Locate the cell with the specified text and output its (X, Y) center coordinate. 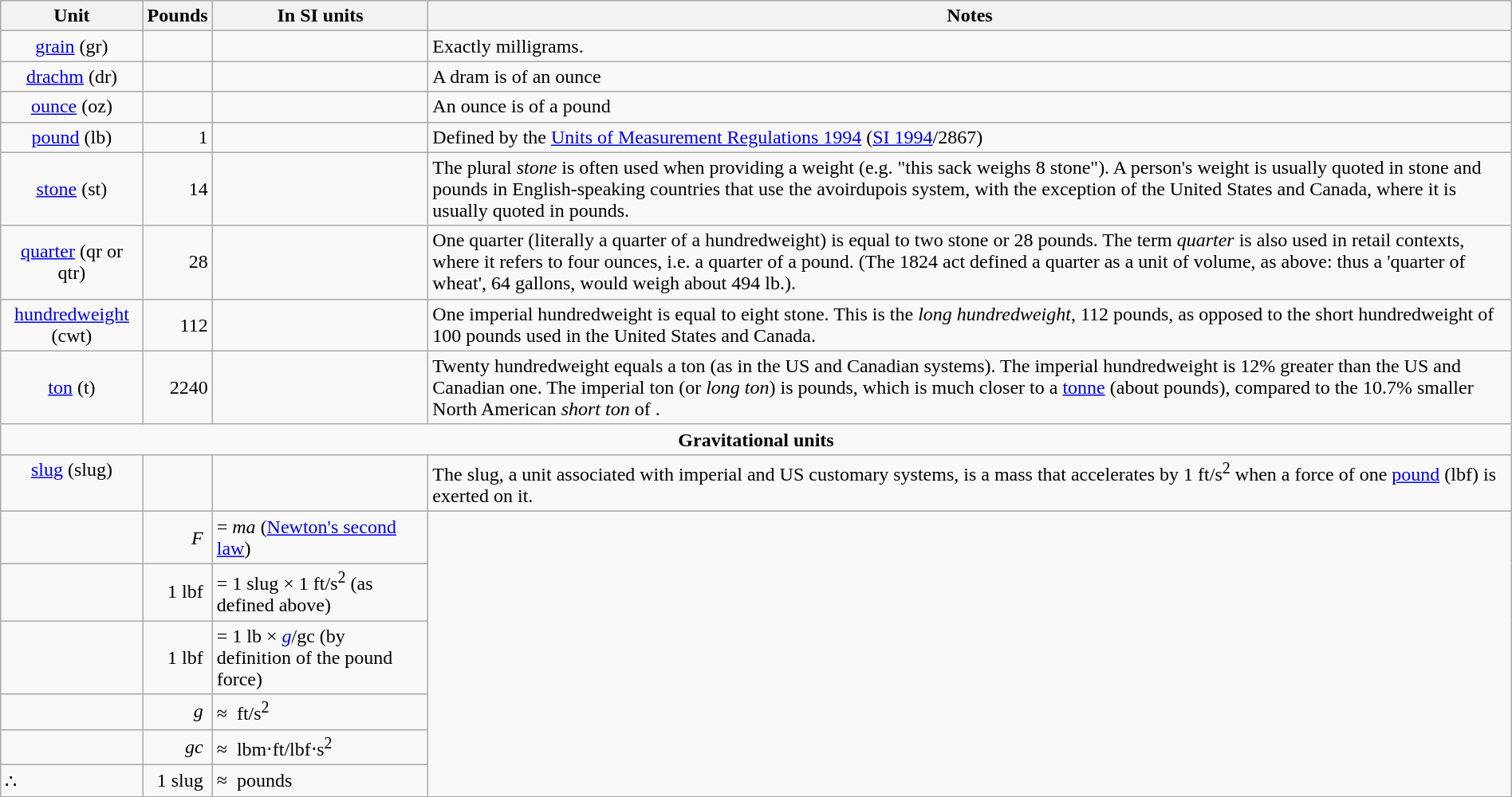
pound (lb) (72, 137)
Gravitational units (756, 439)
= 1 slug × 1 ft/s2 (as defined above) (321, 592)
hundredweight (cwt) (72, 325)
2240 (177, 387)
ton (t) (72, 387)
stone (st) (72, 189)
28 (177, 262)
grain (gr) (72, 46)
∴ (72, 781)
Defined by the Units of Measurement Regulations 1994 (SI 1994/2867) (970, 137)
Pounds (177, 16)
Unit (72, 16)
Exactly milligrams. (970, 46)
≈ lbm⋅ft/lbf⋅s2 (321, 748)
= 1 lb × g/gc (by definition of the pound force) (321, 658)
ounce (oz) (72, 107)
Notes (970, 16)
A dram is of an ounce (970, 77)
1 (177, 137)
14 (177, 189)
gc (177, 748)
1 slug (177, 781)
An ounce is of a pound (970, 107)
quarter (qr or qtr) (72, 262)
112 (177, 325)
F (177, 537)
slug (slug) (72, 483)
g (177, 713)
≈ pounds (321, 781)
= ma (Newton's second law) (321, 537)
drachm (dr) (72, 77)
In SI units (321, 16)
≈ ft/s2 (321, 713)
